Pinpoint the cell where the given text exists, returning its (X, Y) midpoint coordinate. 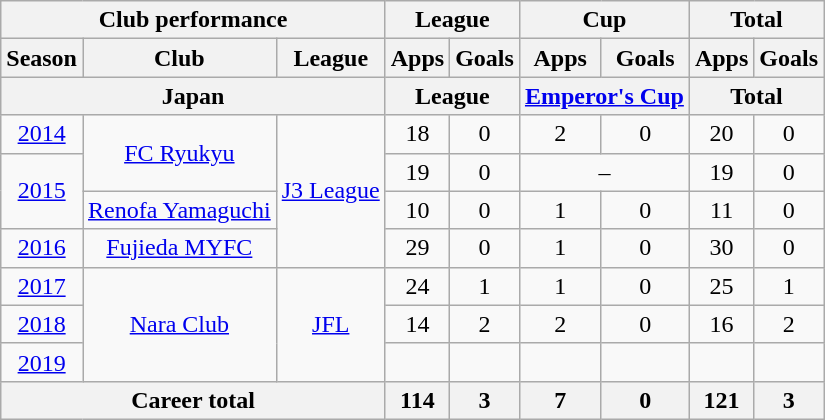
Fujieda MYFC (179, 248)
114 (417, 400)
7 (560, 400)
Club performance (193, 20)
J3 League (330, 191)
2017 (42, 286)
16 (721, 324)
2015 (42, 191)
Career total (193, 400)
2019 (42, 362)
14 (417, 324)
25 (721, 286)
2016 (42, 248)
2014 (42, 134)
30 (721, 248)
Cup (604, 20)
– (604, 172)
11 (721, 210)
20 (721, 134)
10 (417, 210)
Japan (193, 96)
Season (42, 58)
24 (417, 286)
FC Ryukyu (179, 153)
121 (721, 400)
Club (179, 58)
JFL (330, 324)
2018 (42, 324)
29 (417, 248)
Emperor's Cup (604, 96)
18 (417, 134)
Nara Club (179, 324)
Renofa Yamaguchi (179, 210)
